Find where the given text appears and provide that cell's center as (X, Y) coordinate. 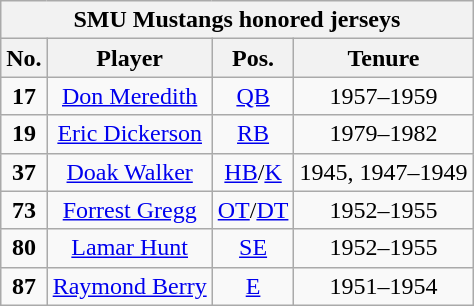
37 (24, 172)
1979–1982 (384, 134)
Don Meredith (130, 96)
87 (24, 286)
1957–1959 (384, 96)
Tenure (384, 58)
Raymond Berry (130, 286)
73 (24, 210)
17 (24, 96)
Doak Walker (130, 172)
E (253, 286)
Lamar Hunt (130, 248)
SMU Mustangs honored jerseys (237, 20)
QB (253, 96)
1945, 1947–1949 (384, 172)
Player (130, 58)
Pos. (253, 58)
RB (253, 134)
SE (253, 248)
Eric Dickerson (130, 134)
19 (24, 134)
Forrest Gregg (130, 210)
No. (24, 58)
80 (24, 248)
OT/DT (253, 210)
HB/K (253, 172)
1951–1954 (384, 286)
